From the cell containing the given text, extract its center point as (x, y) coordinate. 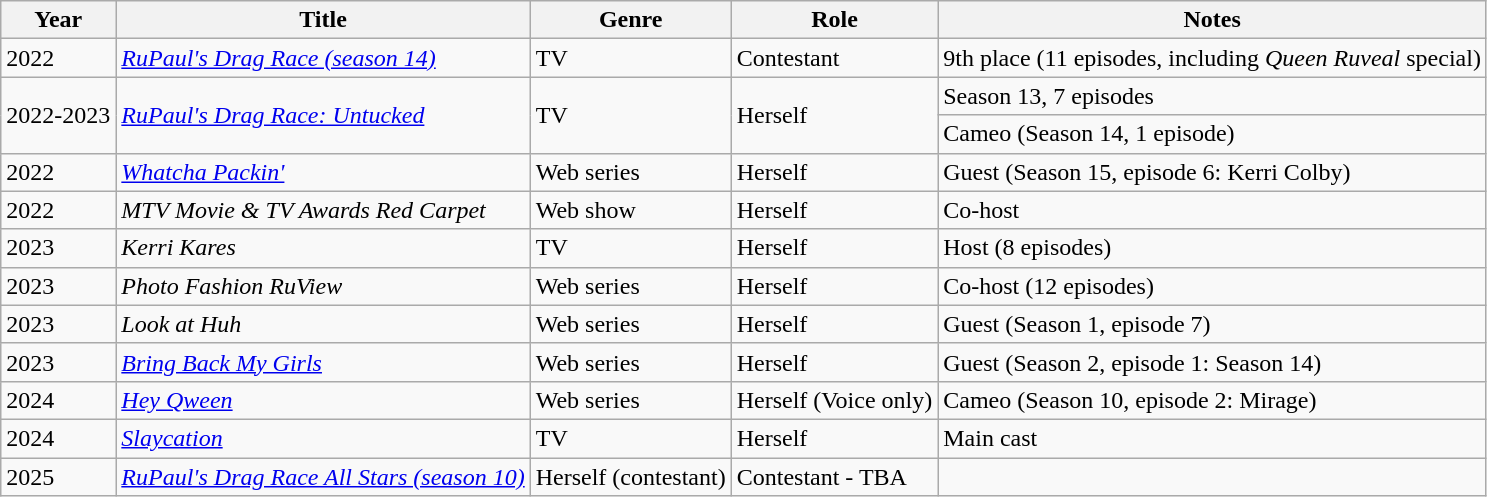
Guest (Season 15, episode 6: Kerri Colby) (1212, 172)
Bring Back My Girls (323, 362)
Title (323, 20)
RuPaul's Drag Race All Stars (season 10) (323, 477)
MTV Movie & TV Awards Red Carpet (323, 210)
Co-host (1212, 210)
Slaycation (323, 438)
Genre (630, 20)
Role (834, 20)
Herself (Voice only) (834, 400)
Photo Fashion RuView (323, 286)
Cameo (Season 14, 1 episode) (1212, 134)
2025 (58, 477)
Host (8 episodes) (1212, 248)
Web show (630, 210)
Guest (Season 2, episode 1: Season 14) (1212, 362)
RuPaul's Drag Race: Untucked (323, 115)
Main cast (1212, 438)
Hey Qween (323, 400)
Look at Huh (323, 324)
Notes (1212, 20)
Season 13, 7 episodes (1212, 96)
Year (58, 20)
RuPaul's Drag Race (season 14) (323, 58)
Co-host (12 episodes) (1212, 286)
Kerri Kares (323, 248)
Whatcha Packin' (323, 172)
Contestant (834, 58)
2022-2023 (58, 115)
9th place (11 episodes, including Queen Ruveal special) (1212, 58)
Contestant - TBA (834, 477)
Cameo (Season 10, episode 2: Mirage) (1212, 400)
Guest (Season 1, episode 7) (1212, 324)
Herself (contestant) (630, 477)
